Extract the [X, Y] coordinate from the center of the cell holding the provided text.  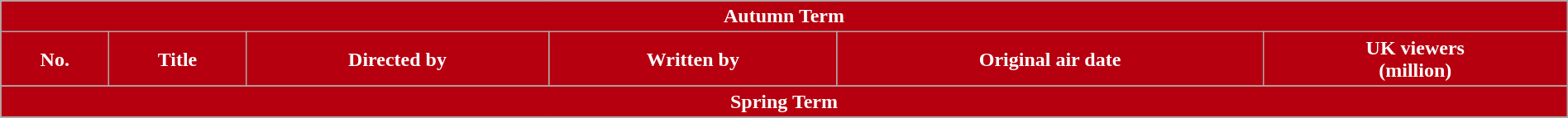
UK viewers(million) [1415, 59]
Autumn Term [784, 17]
Directed by [397, 59]
Title [177, 59]
Written by [693, 59]
No. [55, 59]
Original air date [1050, 59]
Spring Term [784, 101]
